Search for the cell housing the specified text and yield its [X, Y] center coordinate. 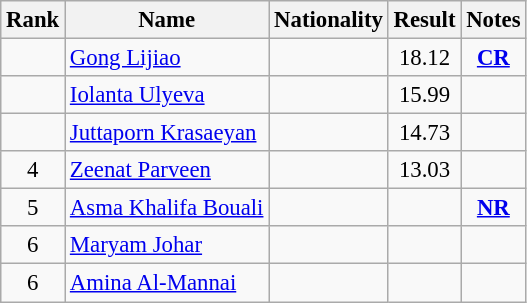
14.73 [424, 133]
Zeenat Parveen [167, 170]
Gong Lijiao [167, 58]
Juttaporn Krasaeyan [167, 133]
Rank [33, 20]
Notes [494, 20]
Amina Al-Mannai [167, 283]
18.12 [424, 58]
13.03 [424, 170]
Asma Khalifa Bouali [167, 208]
15.99 [424, 95]
Iolanta Ulyeva [167, 95]
Name [167, 20]
5 [33, 208]
4 [33, 170]
Result [424, 20]
CR [494, 58]
NR [494, 208]
Nationality [328, 20]
Maryam Johar [167, 245]
